Identify which cell holds the provided text, then report its [X, Y] central coordinate. 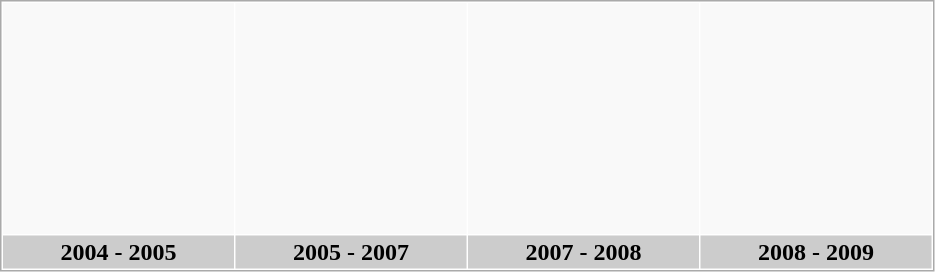
2004 - 2005 [118, 252]
2007 - 2008 [584, 252]
2005 - 2007 [352, 252]
2008 - 2009 [816, 252]
